From the cell containing the given text, extract its center point as [X, Y] coordinate. 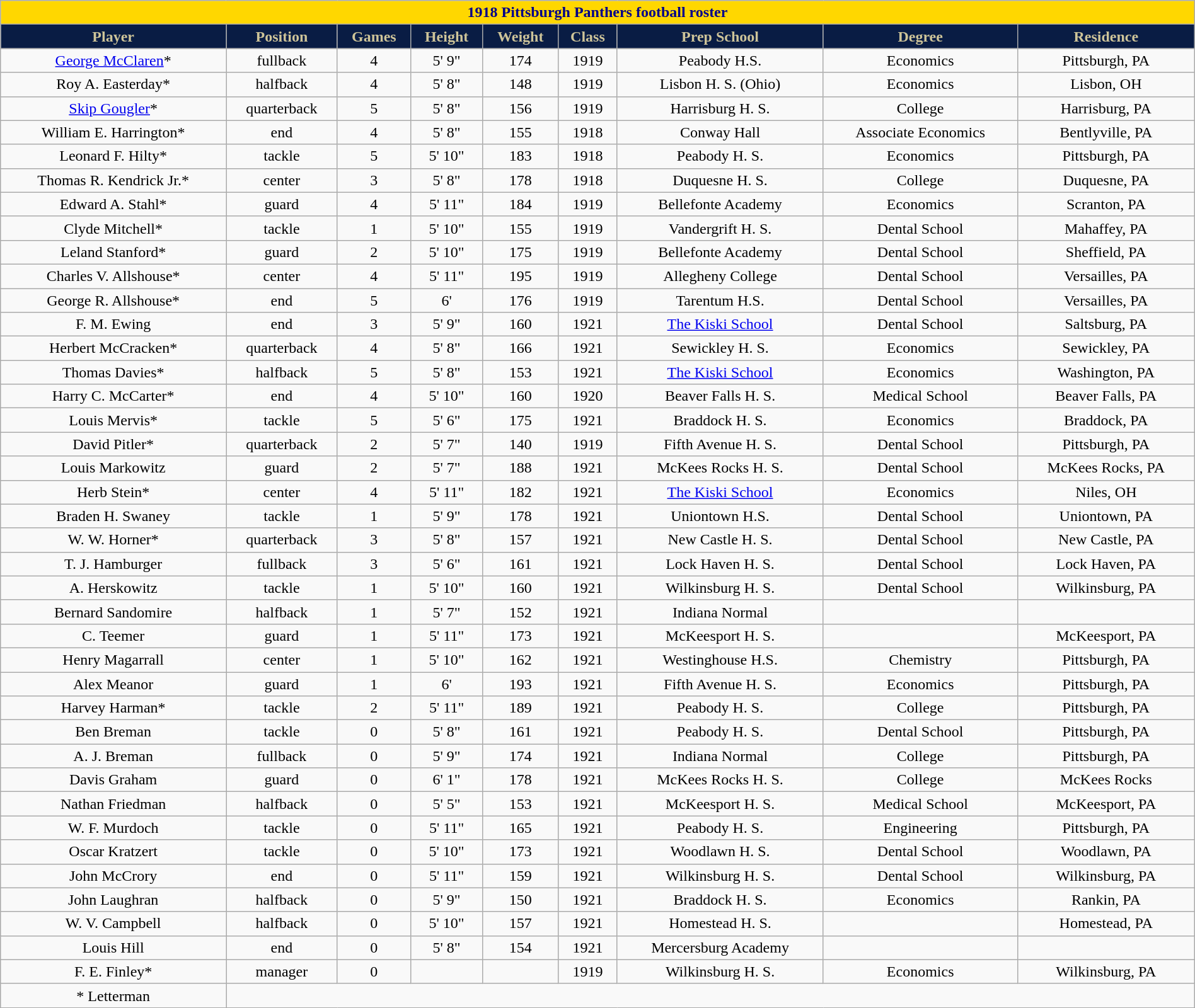
188 [521, 468]
manager [282, 971]
Homestead H. S. [720, 924]
Alex Meanor [113, 684]
McKees Rocks [1106, 780]
140 [521, 444]
Beaver Falls H. S. [720, 396]
Saltsburg, PA [1106, 324]
Roy A. Easterday* [113, 84]
Leland Stanford* [113, 252]
Sewickley, PA [1106, 348]
George R. Allshouse* [113, 301]
Uniontown H.S. [720, 516]
182 [521, 492]
1918 Pittsburgh Panthers football roster [597, 13]
Clyde Mitchell* [113, 228]
Thomas R. Kendrick Jr.* [113, 180]
Niles, OH [1106, 492]
Sheffield, PA [1106, 252]
Nathan Friedman [113, 804]
5' 5" [446, 804]
F. M. Ewing [113, 324]
189 [521, 708]
Braddock, PA [1106, 420]
Henry Magarrall [113, 660]
Games [374, 37]
W. F. Murdoch [113, 828]
Lisbon, OH [1106, 84]
Duquesne H. S. [720, 180]
Uniontown, PA [1106, 516]
Position [282, 37]
Ben Breman [113, 732]
Tarentum H.S. [720, 301]
Charles V. Allshouse* [113, 276]
183 [521, 156]
Chemistry [920, 660]
Weight [521, 37]
193 [521, 684]
184 [521, 204]
A. Herskowitz [113, 588]
Vandergrift H. S. [720, 228]
John Laughran [113, 900]
1920 [587, 396]
Harry C. McCarter* [113, 396]
Conway Hall [720, 132]
159 [521, 876]
Davis Graham [113, 780]
Lisbon H. S. (Ohio) [720, 84]
Louis Mervis* [113, 420]
Engineering [920, 828]
Associate Economics [920, 132]
Westinghouse H.S. [720, 660]
David Pitler* [113, 444]
Player [113, 37]
Leonard F. Hilty* [113, 156]
Louis Hill [113, 948]
John McCrory [113, 876]
Duquesne, PA [1106, 180]
Oscar Kratzert [113, 852]
C. Teemer [113, 636]
195 [521, 276]
Woodlawn, PA [1106, 852]
Class [587, 37]
Beaver Falls, PA [1106, 396]
New Castle H. S. [720, 540]
148 [521, 84]
New Castle, PA [1106, 540]
Sewickley H. S. [720, 348]
McKees Rocks, PA [1106, 468]
George McClaren* [113, 60]
165 [521, 828]
162 [521, 660]
166 [521, 348]
Residence [1106, 37]
Braden H. Swaney [113, 516]
Washington, PA [1106, 372]
6' 1" [446, 780]
* Letterman [113, 995]
Herb Stein* [113, 492]
Woodlawn H. S. [720, 852]
Bentlyville, PA [1106, 132]
Height [446, 37]
W. V. Campbell [113, 924]
William E. Harrington* [113, 132]
A. J. Breman [113, 756]
150 [521, 900]
152 [521, 612]
Lock Haven H. S. [720, 564]
Harvey Harman* [113, 708]
Harrisburg H. S. [720, 108]
Prep School [720, 37]
T. J. Hamburger [113, 564]
Homestead, PA [1106, 924]
F. E. Finley* [113, 971]
Herbert McCracken* [113, 348]
Scranton, PA [1106, 204]
Rankin, PA [1106, 900]
Degree [920, 37]
Mercersburg Academy [720, 948]
Edward A. Stahl* [113, 204]
Peabody H.S. [720, 60]
Skip Gougler* [113, 108]
Lock Haven, PA [1106, 564]
156 [521, 108]
Thomas Davies* [113, 372]
Louis Markowitz [113, 468]
Mahaffey, PA [1106, 228]
154 [521, 948]
Bernard Sandomire [113, 612]
Allegheny College [720, 276]
176 [521, 301]
Harrisburg, PA [1106, 108]
W. W. Horner* [113, 540]
